Determine the [X, Y] coordinate at the center of the cell enclosing the given text.  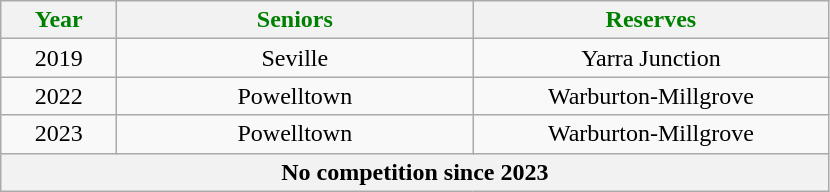
2022 [59, 96]
2023 [59, 134]
Yarra Junction [651, 58]
2019 [59, 58]
Year [59, 20]
Seville [295, 58]
Reserves [651, 20]
Seniors [295, 20]
No competition since 2023 [415, 172]
